Identify which cell holds the provided text, then report its (x, y) central coordinate. 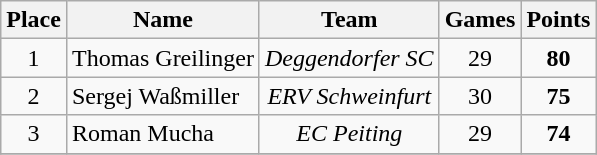
3 (34, 134)
74 (558, 134)
Deggendorfer SC (349, 58)
Thomas Greilinger (162, 58)
80 (558, 58)
ERV Schweinfurt (349, 96)
Points (558, 20)
EC Peiting (349, 134)
1 (34, 58)
Games (480, 20)
Roman Mucha (162, 134)
2 (34, 96)
Name (162, 20)
Place (34, 20)
30 (480, 96)
75 (558, 96)
Sergej Waßmiller (162, 96)
Team (349, 20)
